Provide the [X, Y] coordinate of the cell's center where the given text is located.  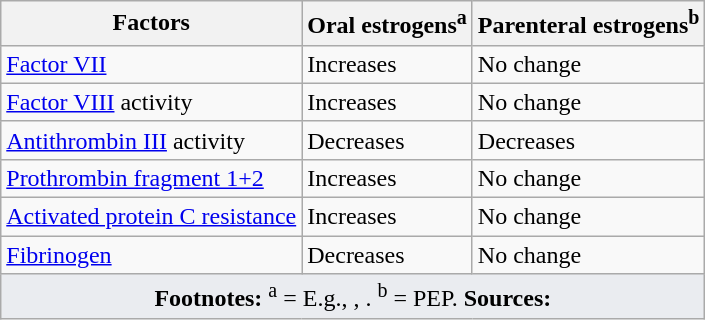
Prothrombin fragment 1+2 [152, 178]
Oral estrogensa [388, 24]
Footnotes: a = E.g., , . b = PEP. Sources: [353, 296]
Factor VIII activity [152, 102]
Fibrinogen [152, 255]
Antithrombin III activity [152, 140]
Factor VII [152, 64]
Parenteral estrogensb [588, 24]
Factors [152, 24]
Activated protein C resistance [152, 217]
